Return the [x, y] coordinate for the center point of the cell that contains the specified text.  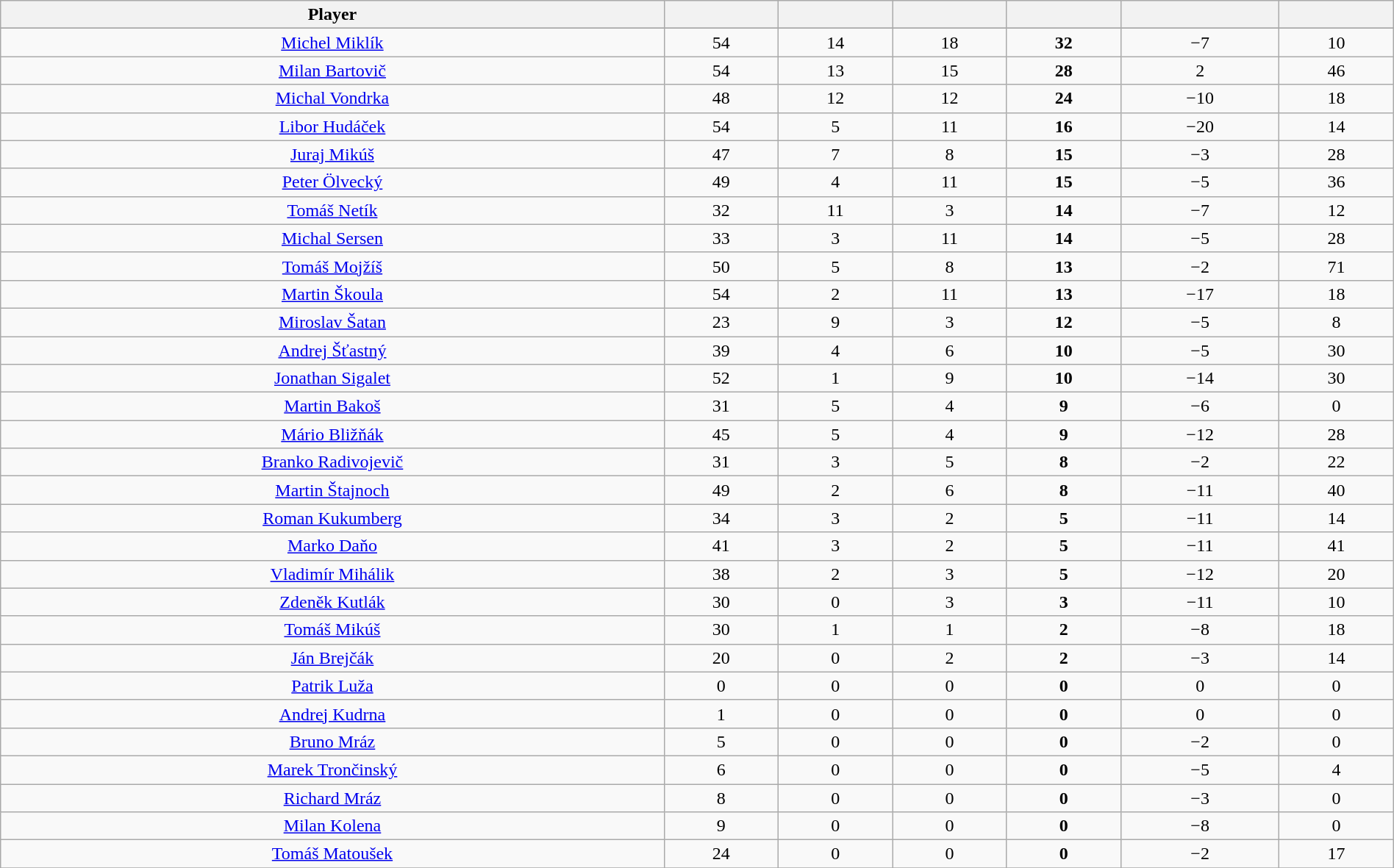
Player [332, 15]
Martin Bakoš [332, 406]
Andrej Kudrna [332, 714]
Branko Radivojevič [332, 462]
Tomáš Matoušek [332, 854]
Miroslav Šatan [332, 322]
Marko Daňo [332, 546]
Patrik Luža [332, 686]
Tomáš Mikúš [332, 630]
23 [721, 322]
46 [1337, 71]
34 [721, 518]
Michel Miklík [332, 43]
−14 [1200, 379]
Richard Mráz [332, 797]
Tomáš Netík [332, 210]
Martin Škoula [332, 294]
Roman Kukumberg [332, 518]
Milan Kolena [332, 826]
Martin Štajnoch [332, 490]
Mário Bližňák [332, 434]
Michal Sersen [332, 238]
36 [1337, 182]
71 [1337, 266]
38 [721, 574]
50 [721, 266]
16 [1063, 126]
Vladimír Mihálik [332, 574]
−20 [1200, 126]
Peter Ölvecký [332, 182]
Libor Hudáček [332, 126]
7 [835, 154]
Zdeněk Kutlák [332, 602]
Marek Trončinský [332, 770]
45 [721, 434]
40 [1337, 490]
47 [721, 154]
Milan Bartovič [332, 71]
−6 [1200, 406]
−10 [1200, 98]
Juraj Mikúš [332, 154]
Andrej Šťastný [332, 351]
33 [721, 238]
22 [1337, 462]
Michal Vondrka [332, 98]
Jonathan Sigalet [332, 379]
Tomáš Mojžíš [332, 266]
52 [721, 379]
Ján Brejčák [332, 658]
17 [1337, 854]
48 [721, 98]
−17 [1200, 294]
Bruno Mráz [332, 742]
39 [721, 351]
